Provide the (X, Y) coordinate of the cell's center where the given text is located.  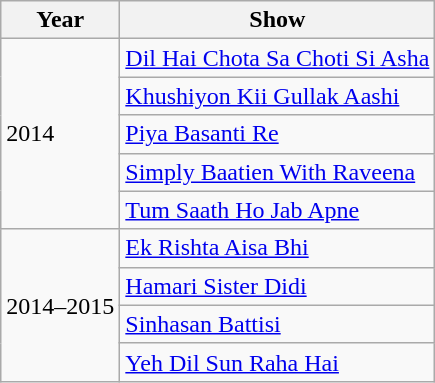
2014–2015 (60, 305)
Show (278, 20)
Hamari Sister Didi (278, 286)
Yeh Dil Sun Raha Hai (278, 362)
Year (60, 20)
Simply Baatien With Raveena (278, 172)
Piya Basanti Re (278, 134)
Tum Saath Ho Jab Apne (278, 210)
Dil Hai Chota Sa Choti Si Asha (278, 58)
Sinhasan Battisi (278, 324)
2014 (60, 134)
Ek Rishta Aisa Bhi (278, 248)
Khushiyon Kii Gullak Aashi (278, 96)
